Pinpoint the cell where the given text exists, returning its (X, Y) midpoint coordinate. 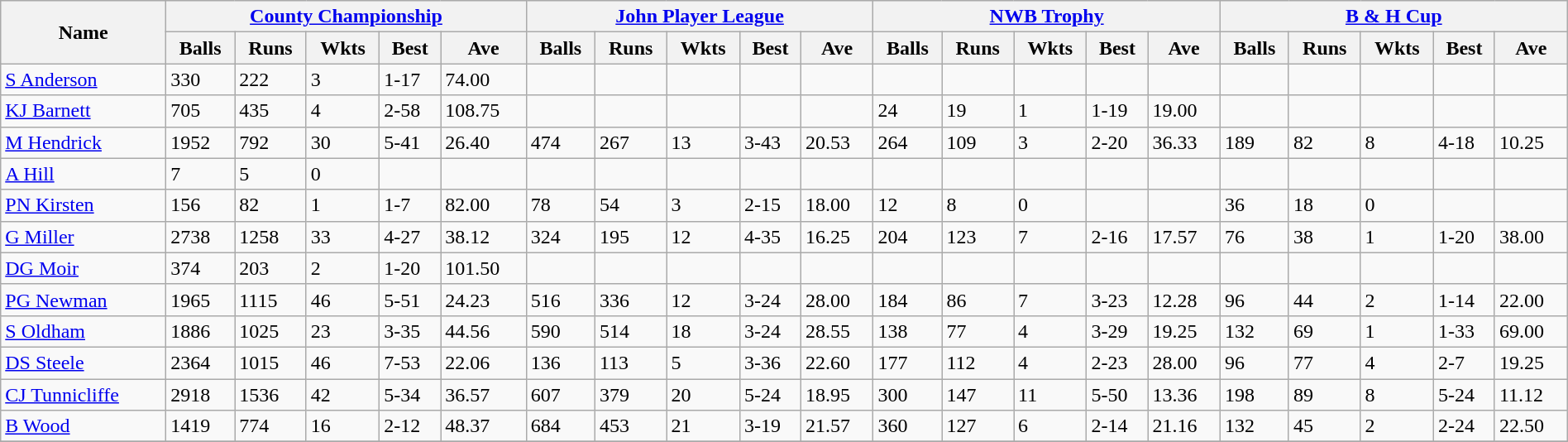
74.00 (484, 79)
33 (342, 237)
3-29 (1117, 331)
22.50 (1531, 426)
22.00 (1531, 300)
PG Newman (84, 300)
21.16 (1184, 426)
DG Moir (84, 268)
38.00 (1531, 237)
1536 (271, 395)
11 (1050, 395)
435 (271, 111)
4-35 (770, 237)
36 (1254, 205)
18.95 (837, 395)
16.25 (837, 237)
1-33 (1464, 331)
21.57 (837, 426)
S Anderson (84, 79)
54 (630, 205)
78 (561, 205)
156 (200, 205)
45 (1325, 426)
2-24 (1464, 426)
48.37 (484, 426)
330 (200, 79)
21 (703, 426)
NWB Trophy (1047, 17)
5-50 (1117, 395)
28.55 (837, 331)
264 (908, 142)
222 (271, 79)
3-35 (410, 331)
76 (1254, 237)
379 (630, 395)
24 (908, 111)
20 (703, 395)
590 (561, 331)
82.00 (484, 205)
1015 (271, 363)
267 (630, 142)
69.00 (1531, 331)
2738 (200, 237)
CJ Tunnicliffe (84, 395)
G Miller (84, 237)
1-19 (1117, 111)
19 (978, 111)
36.57 (484, 395)
2918 (200, 395)
13 (703, 142)
11.12 (1531, 395)
30 (342, 142)
B Wood (84, 426)
4-27 (410, 237)
38.12 (484, 237)
22.60 (837, 363)
127 (978, 426)
336 (630, 300)
22.06 (484, 363)
1-14 (1464, 300)
36.33 (1184, 142)
123 (978, 237)
138 (908, 331)
1258 (271, 237)
184 (908, 300)
PN Kirsten (84, 205)
684 (561, 426)
KJ Barnett (84, 111)
2-14 (1117, 426)
198 (1254, 395)
1965 (200, 300)
26.40 (484, 142)
514 (630, 331)
5-34 (410, 395)
792 (271, 142)
18.00 (837, 205)
M Hendrick (84, 142)
516 (561, 300)
774 (271, 426)
112 (978, 363)
2-16 (1117, 237)
195 (630, 237)
2-58 (410, 111)
1419 (200, 426)
3-43 (770, 142)
300 (908, 395)
16 (342, 426)
Name (84, 32)
203 (271, 268)
John Player League (700, 17)
5-41 (410, 142)
1952 (200, 142)
1115 (271, 300)
S Oldham (84, 331)
453 (630, 426)
44.56 (484, 331)
189 (1254, 142)
2-23 (1117, 363)
23 (342, 331)
12.28 (1184, 300)
360 (908, 426)
6 (1050, 426)
705 (200, 111)
DS Steele (84, 363)
89 (1325, 395)
7-53 (410, 363)
1886 (200, 331)
38 (1325, 237)
1025 (271, 331)
2-15 (770, 205)
2-20 (1117, 142)
4-18 (1464, 142)
5-51 (410, 300)
2-7 (1464, 363)
13.36 (1184, 395)
3-19 (770, 426)
113 (630, 363)
109 (978, 142)
42 (342, 395)
3-23 (1117, 300)
136 (561, 363)
101.50 (484, 268)
20.53 (837, 142)
A Hill (84, 174)
19.00 (1184, 111)
69 (1325, 331)
108.75 (484, 111)
17.57 (1184, 237)
177 (908, 363)
474 (561, 142)
44 (1325, 300)
10.25 (1531, 142)
2-12 (410, 426)
3-36 (770, 363)
1-17 (410, 79)
County Championship (347, 17)
1-7 (410, 205)
24.23 (484, 300)
324 (561, 237)
B & H Cup (1394, 17)
607 (561, 395)
204 (908, 237)
147 (978, 395)
86 (978, 300)
374 (200, 268)
2364 (200, 363)
